Determine the (X, Y) coordinate at the center of the cell enclosing the given text.  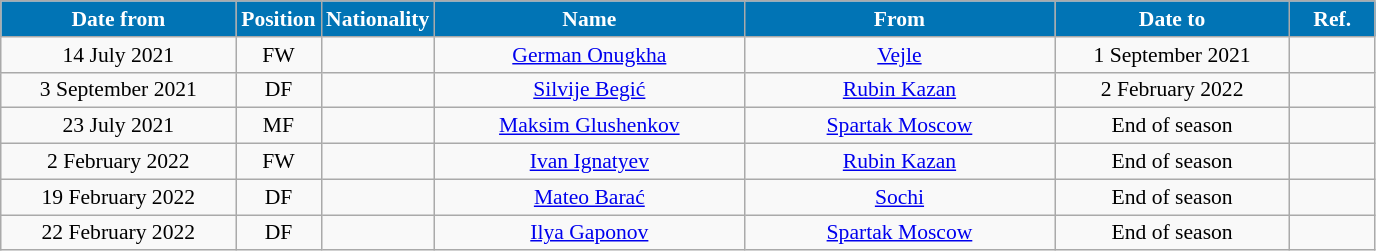
Ivan Ignatyev (589, 162)
Vejle (899, 55)
14 July 2021 (118, 55)
Mateo Barać (589, 197)
Name (589, 19)
Date from (118, 19)
Position (278, 19)
23 July 2021 (118, 126)
MF (278, 126)
Date to (1172, 19)
19 February 2022 (118, 197)
3 September 2021 (118, 90)
1 September 2021 (1172, 55)
Sochi (899, 197)
22 February 2022 (118, 233)
Maksim Glushenkov (589, 126)
Nationality (378, 19)
Ilya Gaponov (589, 233)
Silvije Begić (589, 90)
From (899, 19)
German Onugkha (589, 55)
Ref. (1332, 19)
